Pinpoint the cell where the given text exists, returning its [x, y] midpoint coordinate. 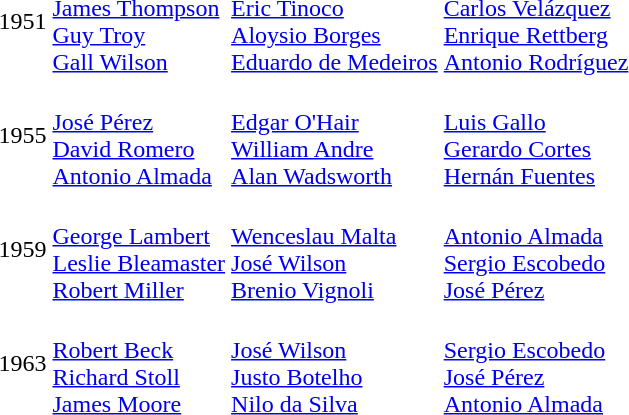
Edgar O'HairWilliam AndreAlan Wadsworth [335, 136]
José PérezDavid RomeroAntonio Almada [139, 136]
George LambertLeslie BleamasterRobert Miller [139, 250]
Wenceslau MaltaJosé WilsonBrenio Vignoli [335, 250]
